Capture the cell that displays the provided text and extract its (X, Y) central coordinate. 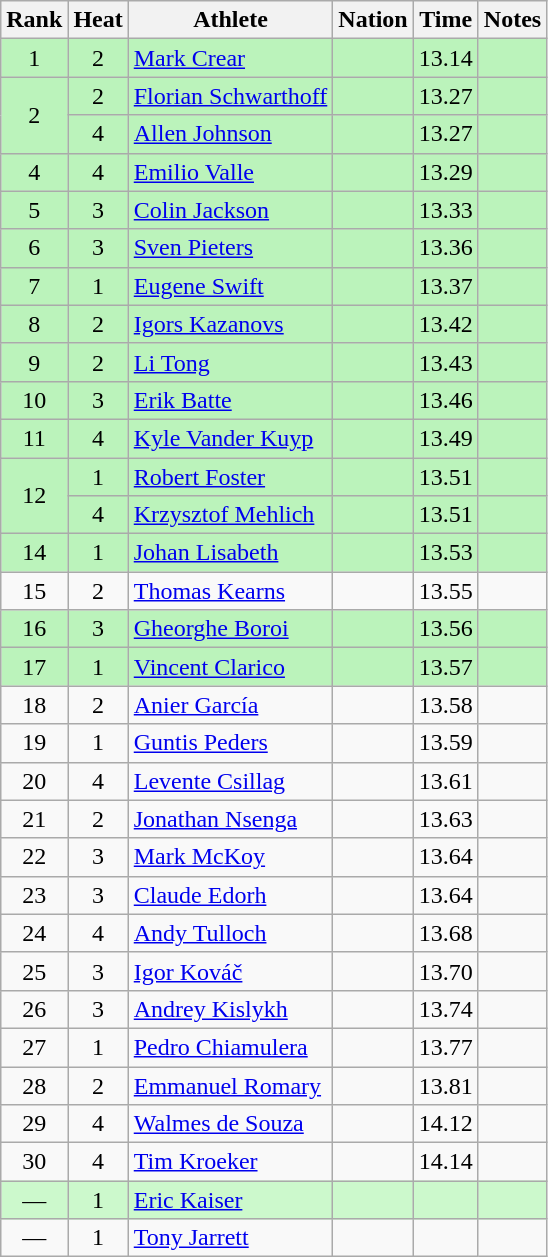
13.33 (446, 210)
Levente Csillag (230, 781)
Eugene Swift (230, 286)
16 (34, 629)
27 (34, 1047)
29 (34, 1124)
13.70 (446, 971)
Allen Johnson (230, 134)
26 (34, 1009)
Mark McKoy (230, 857)
8 (34, 324)
13.53 (446, 553)
Mark Crear (230, 58)
Erik Batte (230, 400)
14.12 (446, 1124)
5 (34, 210)
13.59 (446, 743)
13.42 (446, 324)
19 (34, 743)
Tony Jarrett (230, 1238)
13.46 (446, 400)
25 (34, 971)
7 (34, 286)
13.74 (446, 1009)
13.37 (446, 286)
6 (34, 248)
14.14 (446, 1162)
12 (34, 496)
Emmanuel Romary (230, 1085)
Igor Kováč (230, 971)
Time (446, 20)
28 (34, 1085)
23 (34, 895)
15 (34, 591)
Colin Jackson (230, 210)
Sven Pieters (230, 248)
11 (34, 438)
Vincent Clarico (230, 667)
Gheorghe Boroi (230, 629)
14 (34, 553)
13.36 (446, 248)
20 (34, 781)
17 (34, 667)
13.14 (446, 58)
Tim Kroeker (230, 1162)
13.55 (446, 591)
13.77 (446, 1047)
10 (34, 400)
24 (34, 933)
Thomas Kearns (230, 591)
Robert Foster (230, 477)
13.68 (446, 933)
13.63 (446, 819)
Andy Tulloch (230, 933)
13.58 (446, 705)
18 (34, 705)
Claude Edorh (230, 895)
Li Tong (230, 362)
13.81 (446, 1085)
13.57 (446, 667)
Pedro Chiamulera (230, 1047)
Igors Kazanovs (230, 324)
Notes (512, 20)
Kyle Vander Kuyp (230, 438)
13.61 (446, 781)
Walmes de Souza (230, 1124)
Nation (373, 20)
30 (34, 1162)
22 (34, 857)
Rank (34, 20)
9 (34, 362)
13.29 (446, 172)
Jonathan Nsenga (230, 819)
Florian Schwarthoff (230, 96)
Andrey Kislykh (230, 1009)
13.43 (446, 362)
Guntis Peders (230, 743)
Emilio Valle (230, 172)
Eric Kaiser (230, 1200)
13.56 (446, 629)
21 (34, 819)
Johan Lisabeth (230, 553)
Anier García (230, 705)
Athlete (230, 20)
Heat (98, 20)
13.49 (446, 438)
Krzysztof Mehlich (230, 515)
